Scan for the cell matching the given text and deliver its [X, Y] coordinate at center. 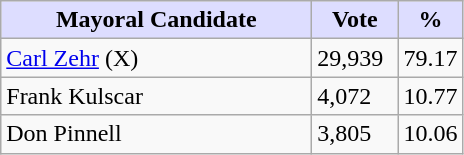
10.06 [430, 134]
Carl Zehr (X) [156, 58]
% [430, 20]
10.77 [430, 96]
Don Pinnell [156, 134]
4,072 [355, 96]
Mayoral Candidate [156, 20]
Vote [355, 20]
29,939 [355, 58]
3,805 [355, 134]
Frank Kulscar [156, 96]
79.17 [430, 58]
